Return [x, y] of the center of cell containing provided text 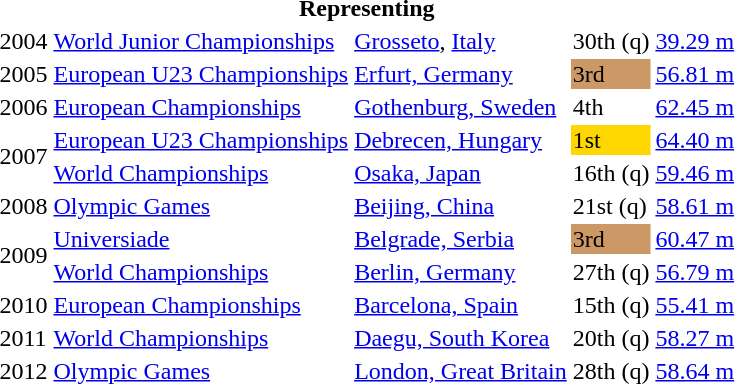
Universiade [201, 239]
Daegu, South Korea [461, 338]
21st (q) [611, 206]
Beijing, China [461, 206]
15th (q) [611, 305]
Erfurt, Germany [461, 74]
Osaka, Japan [461, 173]
World Junior Championships [201, 41]
16th (q) [611, 173]
Debrecen, Hungary [461, 140]
Olympic Games [201, 206]
Berlin, Germany [461, 272]
30th (q) [611, 41]
Gothenburg, Sweden [461, 107]
27th (q) [611, 272]
Belgrade, Serbia [461, 239]
1st [611, 140]
Grosseto, Italy [461, 41]
Barcelona, Spain [461, 305]
4th [611, 107]
20th (q) [611, 338]
